Output the [X, Y] coordinate of the center of the cell containing the given text.  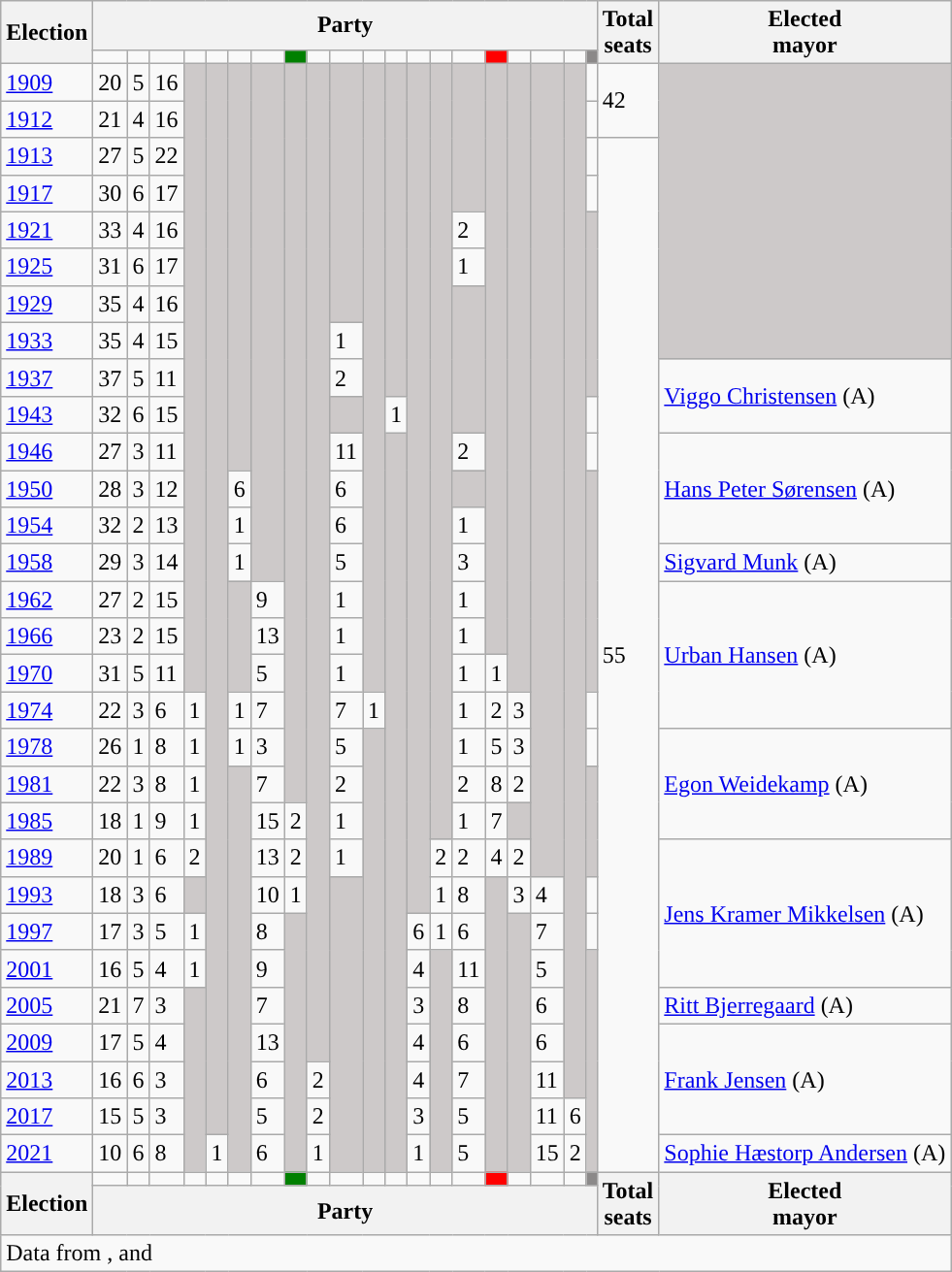
26 [111, 747]
28 [111, 488]
Urban Hansen (A) [805, 655]
1929 [47, 304]
37 [111, 377]
1913 [47, 156]
12 [167, 488]
2005 [47, 1005]
1958 [47, 563]
Viggo Christensen (A) [805, 396]
1925 [47, 267]
42 [628, 101]
1937 [47, 377]
1909 [47, 82]
30 [111, 193]
Data from , and [476, 1254]
1933 [47, 341]
33 [111, 230]
2009 [47, 1042]
1954 [47, 526]
1997 [47, 931]
1950 [47, 488]
2021 [47, 1154]
Frank Jensen (A) [805, 1079]
23 [111, 636]
1989 [47, 858]
1943 [47, 414]
Sigvard Munk (A) [805, 563]
29 [111, 563]
55 [628, 655]
1966 [47, 636]
1921 [47, 230]
Jens Kramer Mikkelsen (A) [805, 913]
Egon Weidekamp (A) [805, 784]
2017 [47, 1117]
1993 [47, 895]
Hans Peter Sørensen (A) [805, 488]
Ritt Bjerregaard (A) [805, 1005]
1985 [47, 821]
1978 [47, 747]
Sophie Hæstorp Andersen (A) [805, 1154]
1912 [47, 119]
2013 [47, 1080]
1974 [47, 710]
1981 [47, 784]
1946 [47, 451]
1962 [47, 600]
1970 [47, 673]
1917 [47, 193]
2001 [47, 968]
14 [167, 563]
